Determine the [x, y] coordinate at the center of the cell enclosing the given text.  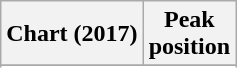
Chart (2017) [72, 34]
Peak position [189, 34]
